Identify which cell holds the provided text, then report its [x, y] central coordinate. 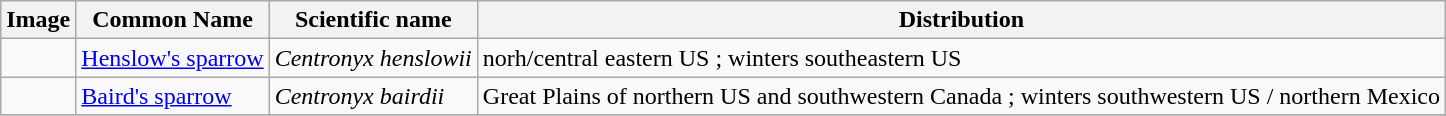
Common Name [172, 20]
Centronyx bairdii [373, 96]
Centronyx henslowii [373, 58]
Image [38, 20]
Henslow's sparrow [172, 58]
Distribution [961, 20]
norh/central eastern US ; winters southeastern US [961, 58]
Baird's sparrow [172, 96]
Great Plains of northern US and southwestern Canada ; winters southwestern US / northern Mexico [961, 96]
Scientific name [373, 20]
